Capture the cell that displays the provided text and extract its (X, Y) central coordinate. 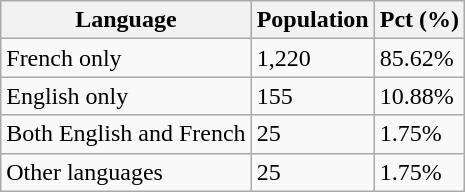
1,220 (312, 58)
10.88% (419, 96)
Other languages (126, 172)
English only (126, 96)
155 (312, 96)
Population (312, 20)
85.62% (419, 58)
Language (126, 20)
Both English and French (126, 134)
Pct (%) (419, 20)
French only (126, 58)
